Locate the cell with the specified text and output its [x, y] center coordinate. 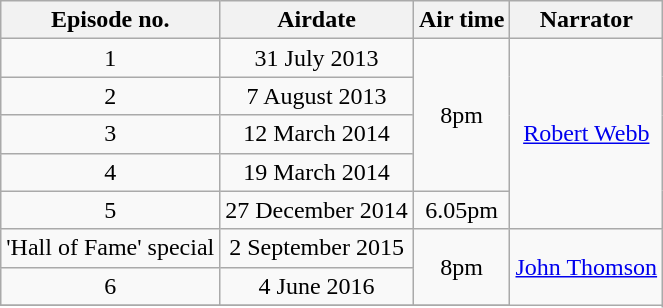
4 [110, 172]
4 June 2016 [317, 286]
7 August 2013 [317, 96]
2 September 2015 [317, 248]
Robert Webb [586, 134]
5 [110, 210]
Episode no. [110, 20]
Narrator [586, 20]
3 [110, 134]
1 [110, 58]
27 December 2014 [317, 210]
19 March 2014 [317, 172]
6.05pm [462, 210]
12 March 2014 [317, 134]
6 [110, 286]
31 July 2013 [317, 58]
Airdate [317, 20]
John Thomson [586, 267]
2 [110, 96]
'Hall of Fame' special [110, 248]
Air time [462, 20]
